For the text-containing cell, return its midpoint in (X, Y) coordinate format. 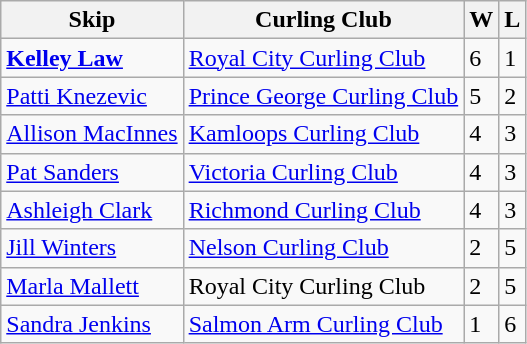
Skip (92, 20)
L (512, 20)
Allison MacInnes (92, 134)
Sandra Jenkins (92, 324)
Salmon Arm Curling Club (324, 324)
Marla Mallett (92, 286)
Richmond Curling Club (324, 210)
Ashleigh Clark (92, 210)
Victoria Curling Club (324, 172)
W (482, 20)
Pat Sanders (92, 172)
Prince George Curling Club (324, 96)
Kelley Law (92, 58)
Jill Winters (92, 248)
Nelson Curling Club (324, 248)
Curling Club (324, 20)
Kamloops Curling Club (324, 134)
Patti Knezevic (92, 96)
